Find where the given text appears and provide that cell's center as [X, Y] coordinate. 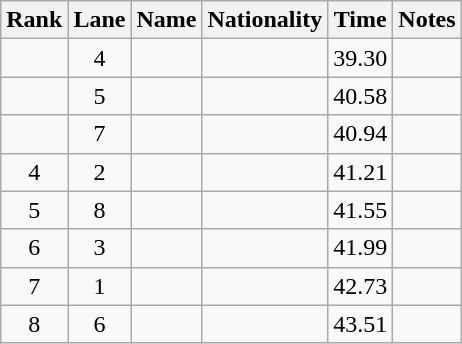
Rank [34, 20]
40.94 [360, 134]
Notes [427, 20]
Nationality [265, 20]
41.99 [360, 248]
40.58 [360, 96]
41.55 [360, 210]
42.73 [360, 286]
Lane [100, 20]
1 [100, 286]
41.21 [360, 172]
43.51 [360, 324]
Name [166, 20]
3 [100, 248]
Time [360, 20]
39.30 [360, 58]
2 [100, 172]
